For the text-containing cell, return its midpoint in (x, y) coordinate format. 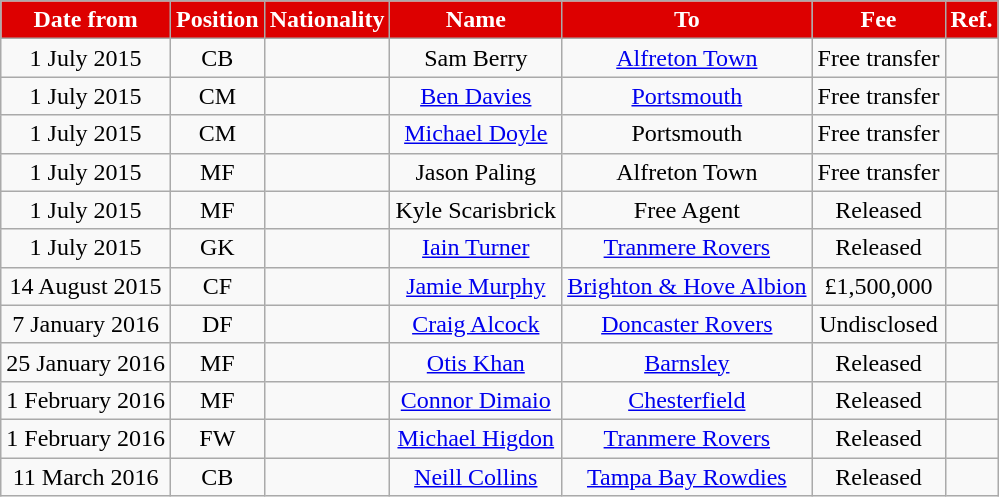
Undisclosed (878, 324)
FW (217, 438)
GK (217, 248)
Brighton & Hove Albion (687, 286)
DF (217, 324)
Connor Dimaio (476, 400)
Date from (86, 20)
Nationality (327, 20)
Ben Davies (476, 96)
Chesterfield (687, 400)
Tampa Bay Rowdies (687, 477)
Jamie Murphy (476, 286)
Iain Turner (476, 248)
Craig Alcock (476, 324)
14 August 2015 (86, 286)
Name (476, 20)
Kyle Scarisbrick (476, 210)
Doncaster Rovers (687, 324)
Michael Doyle (476, 134)
Neill Collins (476, 477)
Jason Paling (476, 172)
CF (217, 286)
£1,500,000 (878, 286)
Otis Khan (476, 362)
11 March 2016 (86, 477)
7 January 2016 (86, 324)
Fee (878, 20)
Sam Berry (476, 58)
Michael Higdon (476, 438)
Barnsley (687, 362)
25 January 2016 (86, 362)
Ref. (972, 20)
To (687, 20)
Free Agent (687, 210)
Position (217, 20)
